Find where the given text appears and provide that cell's center as (X, Y) coordinate. 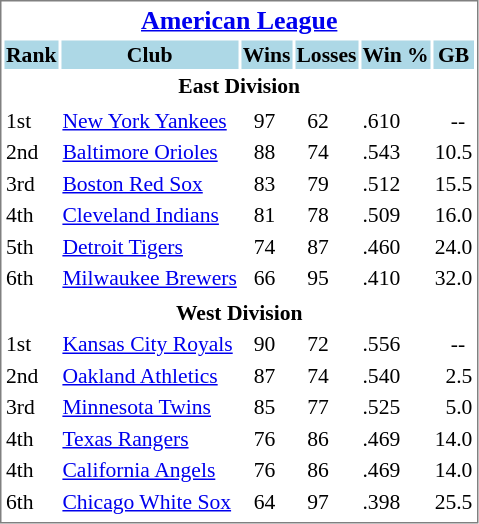
5.0 (454, 407)
New York Yankees (150, 120)
83 (266, 184)
Wins (266, 54)
.410 (396, 278)
72 (326, 344)
.398 (396, 502)
10.5 (454, 152)
78 (326, 215)
24.0 (454, 246)
95 (326, 278)
.512 (396, 184)
62 (326, 120)
Rank (30, 54)
Losses (326, 54)
77 (326, 407)
Chicago White Sox (150, 502)
American League (238, 20)
Texas Rangers (150, 438)
85 (266, 407)
.610 (396, 120)
88 (266, 152)
2.5 (454, 376)
Kansas City Royals (150, 344)
81 (266, 215)
Milwaukee Brewers (150, 278)
Club (150, 54)
15.5 (454, 184)
GB (454, 54)
Win % (396, 54)
66 (266, 278)
64 (266, 502)
79 (326, 184)
Oakland Athletics (150, 376)
Boston Red Sox (150, 184)
East Division (238, 86)
25.5 (454, 502)
16.0 (454, 215)
.509 (396, 215)
.543 (396, 152)
Cleveland Indians (150, 215)
.556 (396, 344)
Baltimore Orioles (150, 152)
90 (266, 344)
Minnesota Twins (150, 407)
.525 (396, 407)
.540 (396, 376)
West Division (238, 312)
.460 (396, 246)
32.0 (454, 278)
5th (30, 246)
California Angels (150, 470)
Detroit Tigers (150, 246)
